Return [X, Y] of the center of cell containing provided text 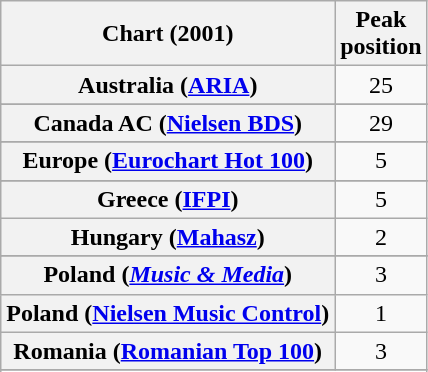
Hungary (Mahasz) [168, 237]
Australia (ARIA) [168, 85]
29 [381, 123]
Peakposition [381, 34]
1 [381, 313]
Romania (Romanian Top 100) [168, 351]
Canada AC (Nielsen BDS) [168, 123]
Greece (IFPI) [168, 199]
Chart (2001) [168, 34]
25 [381, 85]
2 [381, 237]
Poland (Nielsen Music Control) [168, 313]
Europe (Eurochart Hot 100) [168, 161]
Poland (Music & Media) [168, 275]
